For the text-containing cell, return its midpoint in (x, y) coordinate format. 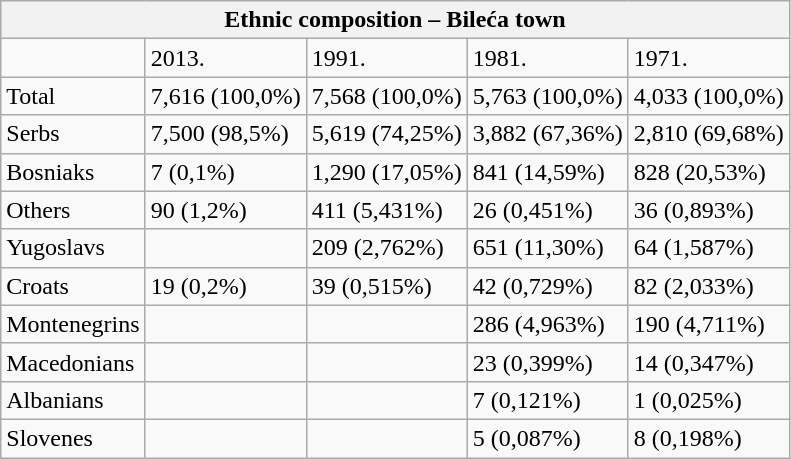
841 (14,59%) (548, 172)
7,568 (100,0%) (386, 96)
3,882 (67,36%) (548, 134)
Albanians (73, 400)
7 (0,121%) (548, 400)
5 (0,087%) (548, 438)
Slovenes (73, 438)
Montenegrins (73, 324)
7 (0,1%) (226, 172)
1971. (708, 58)
209 (2,762%) (386, 248)
1 (0,025%) (708, 400)
14 (0,347%) (708, 362)
Ethnic composition – Bileća town (396, 20)
Others (73, 210)
Yugoslavs (73, 248)
Serbs (73, 134)
Croats (73, 286)
23 (0,399%) (548, 362)
1981. (548, 58)
39 (0,515%) (386, 286)
7,616 (100,0%) (226, 96)
5,619 (74,25%) (386, 134)
411 (5,431%) (386, 210)
828 (20,53%) (708, 172)
651 (11,30%) (548, 248)
286 (4,963%) (548, 324)
42 (0,729%) (548, 286)
Total (73, 96)
4,033 (100,0%) (708, 96)
26 (0,451%) (548, 210)
7,500 (98,5%) (226, 134)
2,810 (69,68%) (708, 134)
1991. (386, 58)
64 (1,587%) (708, 248)
19 (0,2%) (226, 286)
5,763 (100,0%) (548, 96)
36 (0,893%) (708, 210)
8 (0,198%) (708, 438)
82 (2,033%) (708, 286)
Bosniaks (73, 172)
190 (4,711%) (708, 324)
1,290 (17,05%) (386, 172)
Macedonians (73, 362)
90 (1,2%) (226, 210)
2013. (226, 58)
